Return the (x, y) coordinate for the center point of the cell that contains the specified text.  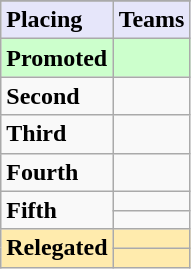
Placing (57, 20)
Third (57, 134)
Fourth (57, 172)
Promoted (57, 58)
Relegated (57, 248)
Fifth (57, 210)
Teams (152, 20)
Second (57, 96)
